Search for the cell housing the specified text and yield its [x, y] center coordinate. 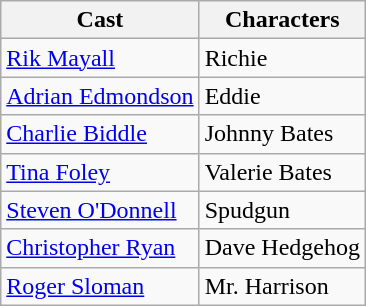
Richie [282, 58]
Adrian Edmondson [100, 96]
Steven O'Donnell [100, 210]
Valerie Bates [282, 172]
Johnny Bates [282, 134]
Spudgun [282, 210]
Tina Foley [100, 172]
Dave Hedgehog [282, 248]
Charlie Biddle [100, 134]
Eddie [282, 96]
Characters [282, 20]
Cast [100, 20]
Mr. Harrison [282, 286]
Roger Sloman [100, 286]
Christopher Ryan [100, 248]
Rik Mayall [100, 58]
